Pinpoint the cell where the given text exists, returning its (X, Y) midpoint coordinate. 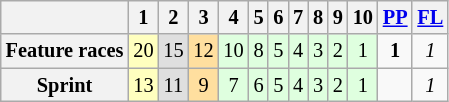
12 (203, 51)
13 (143, 85)
Sprint (65, 85)
PP (396, 17)
11 (173, 85)
15 (173, 51)
FL (430, 17)
Feature races (65, 51)
20 (143, 51)
